Identify which cell holds the provided text, then report its (X, Y) central coordinate. 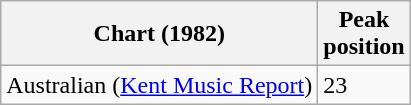
Chart (1982) (160, 34)
23 (364, 85)
Australian (Kent Music Report) (160, 85)
Peakposition (364, 34)
